Find where the given text appears and provide that cell's center as (X, Y) coordinate. 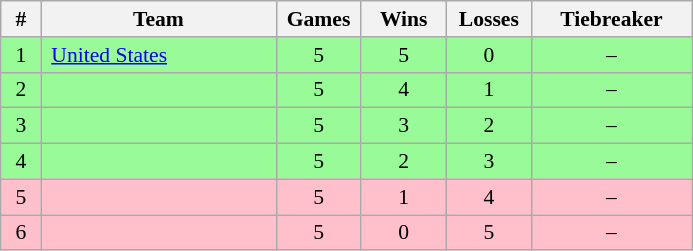
Games (318, 19)
Losses (488, 19)
United States (158, 55)
6 (21, 233)
Tiebreaker (611, 19)
Wins (404, 19)
# (21, 19)
Team (158, 19)
